Detect which cell encompasses the target text, then output its [X, Y] center coordinate. 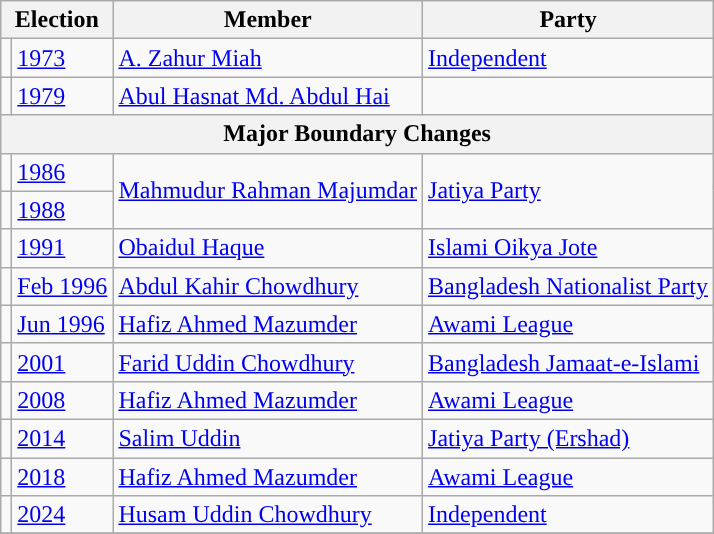
2008 [62, 400]
Jatiya Party [568, 191]
Bangladesh Nationalist Party [568, 286]
A. Zahur Miah [268, 58]
1988 [62, 210]
Abul Hasnat Md. Abdul Hai [268, 96]
Election [57, 20]
Bangladesh Jamaat-e-Islami [568, 362]
1986 [62, 172]
Farid Uddin Chowdhury [268, 362]
Husam Uddin Chowdhury [268, 515]
2014 [62, 438]
1991 [62, 248]
Jun 1996 [62, 324]
Islami Oikya Jote [568, 248]
2001 [62, 362]
Jatiya Party (Ershad) [568, 438]
1979 [62, 96]
Feb 1996 [62, 286]
Mahmudur Rahman Majumdar [268, 191]
2018 [62, 477]
Party [568, 20]
2024 [62, 515]
1973 [62, 58]
Obaidul Haque [268, 248]
Salim Uddin [268, 438]
Major Boundary Changes [358, 134]
Member [268, 20]
Abdul Kahir Chowdhury [268, 286]
